Return the [X, Y] coordinate for the center point of the cell that contains the specified text.  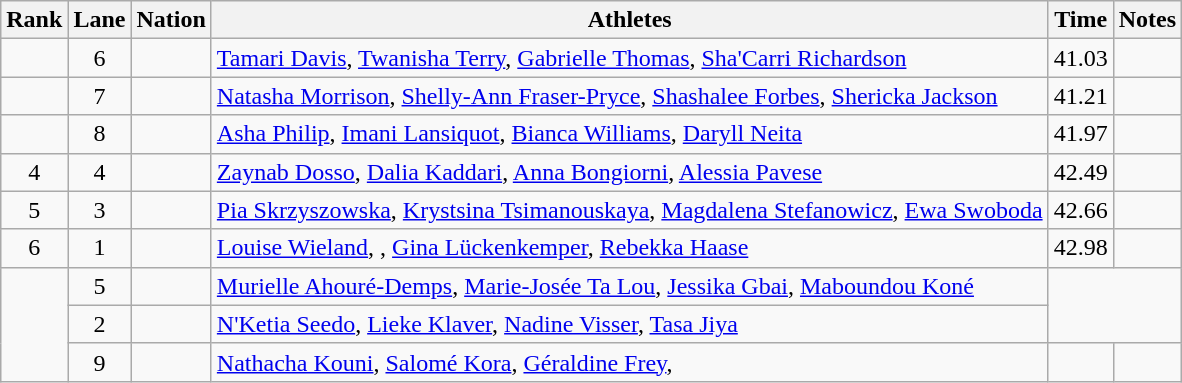
Athletes [630, 20]
41.97 [1080, 134]
Nation [171, 20]
41.21 [1080, 96]
8 [100, 134]
Nathacha Kouni, Salomé Kora, Géraldine Frey, [630, 362]
2 [100, 324]
9 [100, 362]
Natasha Morrison, Shelly-Ann Fraser-Pryce, Shashalee Forbes, Shericka Jackson [630, 96]
1 [100, 248]
Pia Skrzyszowska, Krystsina Tsimanouskaya, Magdalena Stefanowicz, Ewa Swoboda [630, 210]
Lane [100, 20]
Louise Wieland, , Gina Lückenkemper, Rebekka Haase [630, 248]
Tamari Davis, Twanisha Terry, Gabrielle Thomas, Sha'Carri Richardson [630, 58]
7 [100, 96]
N'Ketia Seedo, Lieke Klaver, Nadine Visser, Tasa Jiya [630, 324]
3 [100, 210]
42.49 [1080, 172]
41.03 [1080, 58]
Asha Philip, Imani Lansiquot, Bianca Williams, Daryll Neita [630, 134]
42.66 [1080, 210]
Notes [1147, 20]
Murielle Ahouré-Demps, Marie-Josée Ta Lou, Jessika Gbai, Maboundou Koné [630, 286]
Rank [34, 20]
42.98 [1080, 248]
Zaynab Dosso, Dalia Kaddari, Anna Bongiorni, Alessia Pavese [630, 172]
Time [1080, 20]
